Capture the cell that displays the provided text and extract its (X, Y) central coordinate. 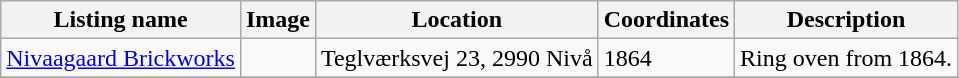
Listing name (121, 20)
Coordinates (666, 20)
Location (456, 20)
Teglværksvej 23, 2990 Nivå (456, 58)
Nivaagaard Brickworks (121, 58)
Description (846, 20)
1864 (666, 58)
Image (278, 20)
Ring oven from 1864. (846, 58)
